For the text-containing cell, return its midpoint in (X, Y) coordinate format. 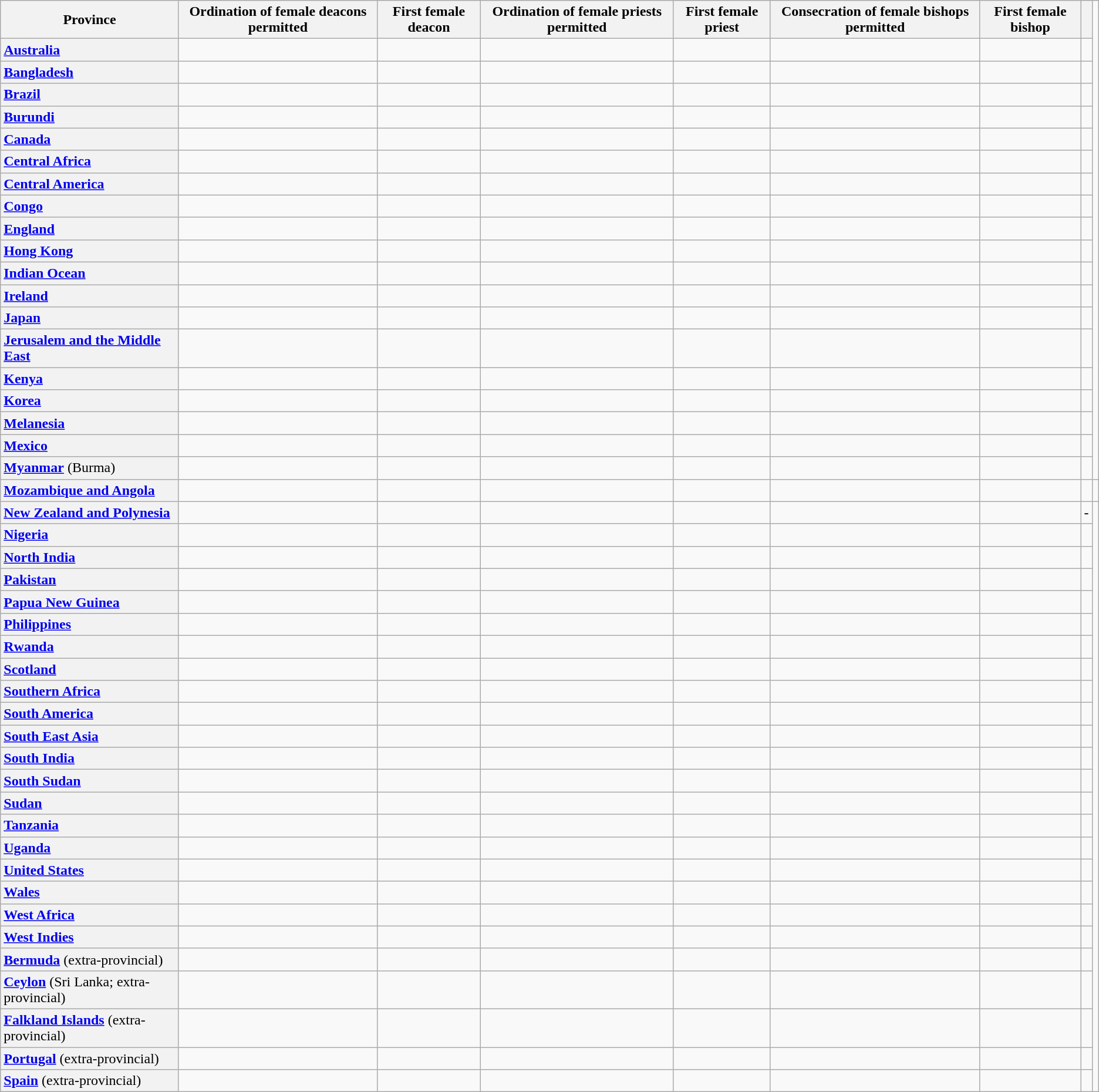
South Sudan (90, 781)
Portugal (extra-provincial) (90, 1059)
Wales (90, 892)
North India (90, 557)
Uganda (90, 848)
South India (90, 759)
Bangladesh (90, 72)
Pakistan (90, 579)
Canada (90, 139)
West Indies (90, 937)
First female deacon (429, 20)
Brazil (90, 95)
Indian Ocean (90, 273)
United States (90, 870)
Consecration of female bishops permitted (875, 20)
Hong Kong (90, 251)
Mozambique and Angola (90, 490)
South America (90, 714)
Ceylon (Sri Lanka; extra-provincial) (90, 990)
Mexico (90, 446)
Ireland (90, 295)
Falkland Islands (extra-provincial) (90, 1027)
Rwanda (90, 646)
First female bishop (1030, 20)
Nigeria (90, 535)
Spain (extra-provincial) (90, 1081)
Southern Africa (90, 692)
First female priest (722, 20)
Japan (90, 318)
Korea (90, 401)
Ordination of female priests permitted (577, 20)
Bermuda (extra-provincial) (90, 959)
West Africa (90, 915)
Philippines (90, 624)
Sudan (90, 803)
Jerusalem and the Middle East (90, 349)
Kenya (90, 379)
Burundi (90, 117)
Ordination of female deacons permitted (278, 20)
Province (90, 20)
Australia (90, 50)
Melanesia (90, 423)
New Zealand and Polynesia (90, 513)
South East Asia (90, 736)
England (90, 228)
Central America (90, 184)
- (1086, 513)
Papua New Guinea (90, 602)
Central Africa (90, 161)
Myanmar (Burma) (90, 468)
Scotland (90, 669)
Congo (90, 206)
Tanzania (90, 825)
